Pinpoint the cell where the given text exists, returning its [X, Y] midpoint coordinate. 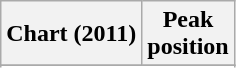
Peakposition [188, 34]
Chart (2011) [72, 34]
